From the cell containing the given text, extract its center point as (X, Y) coordinate. 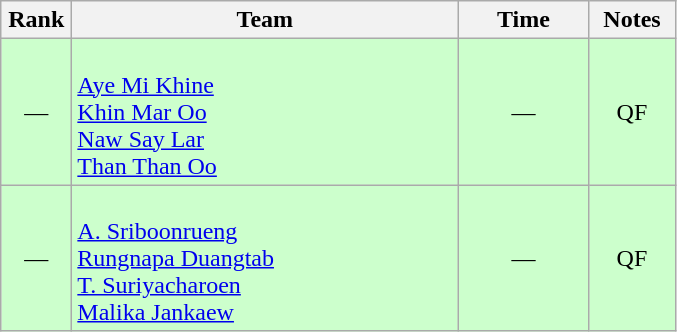
Team (265, 20)
Notes (632, 20)
A. SriboonruengRungnapa DuangtabT. SuriyacharoenMalika Jankaew (265, 258)
Aye Mi KhineKhin Mar OoNaw Say LarThan Than Oo (265, 112)
Rank (36, 20)
Time (524, 20)
